Search for the cell housing the specified text and yield its [x, y] center coordinate. 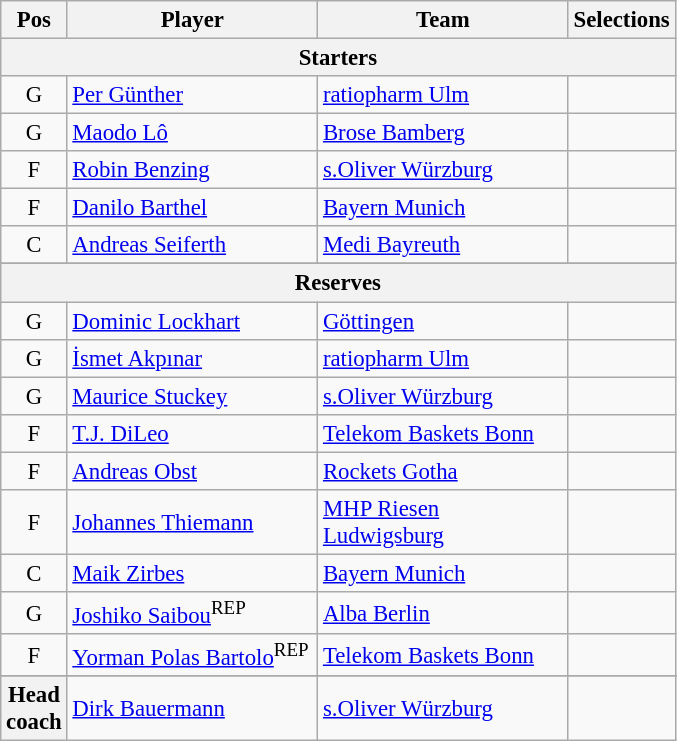
Starters [338, 58]
Yorman Polas BartoloREP [192, 655]
MHP Riesen Ludwigsburg [444, 522]
Alba Berlin [444, 613]
Andreas Seiferth [192, 245]
Head coach [34, 708]
T.J. DiLeo [192, 433]
Göttingen [444, 321]
Selections [622, 20]
Team [444, 20]
Dominic Lockhart [192, 321]
İsmet Akpınar [192, 358]
Pos [34, 20]
Player [192, 20]
Medi Bayreuth [444, 245]
Reserves [338, 283]
Per Günther [192, 95]
Dirk Bauermann [192, 708]
Joshiko SaibouREP [192, 613]
Johannes Thiemann [192, 522]
Andreas Obst [192, 471]
Maik Zirbes [192, 573]
Danilo Barthel [192, 208]
Robin Benzing [192, 170]
Maodo Lô [192, 133]
Brose Bamberg [444, 133]
Maurice Stuckey [192, 396]
Rockets Gotha [444, 471]
